Find where the given text appears and provide that cell's center as (X, Y) coordinate. 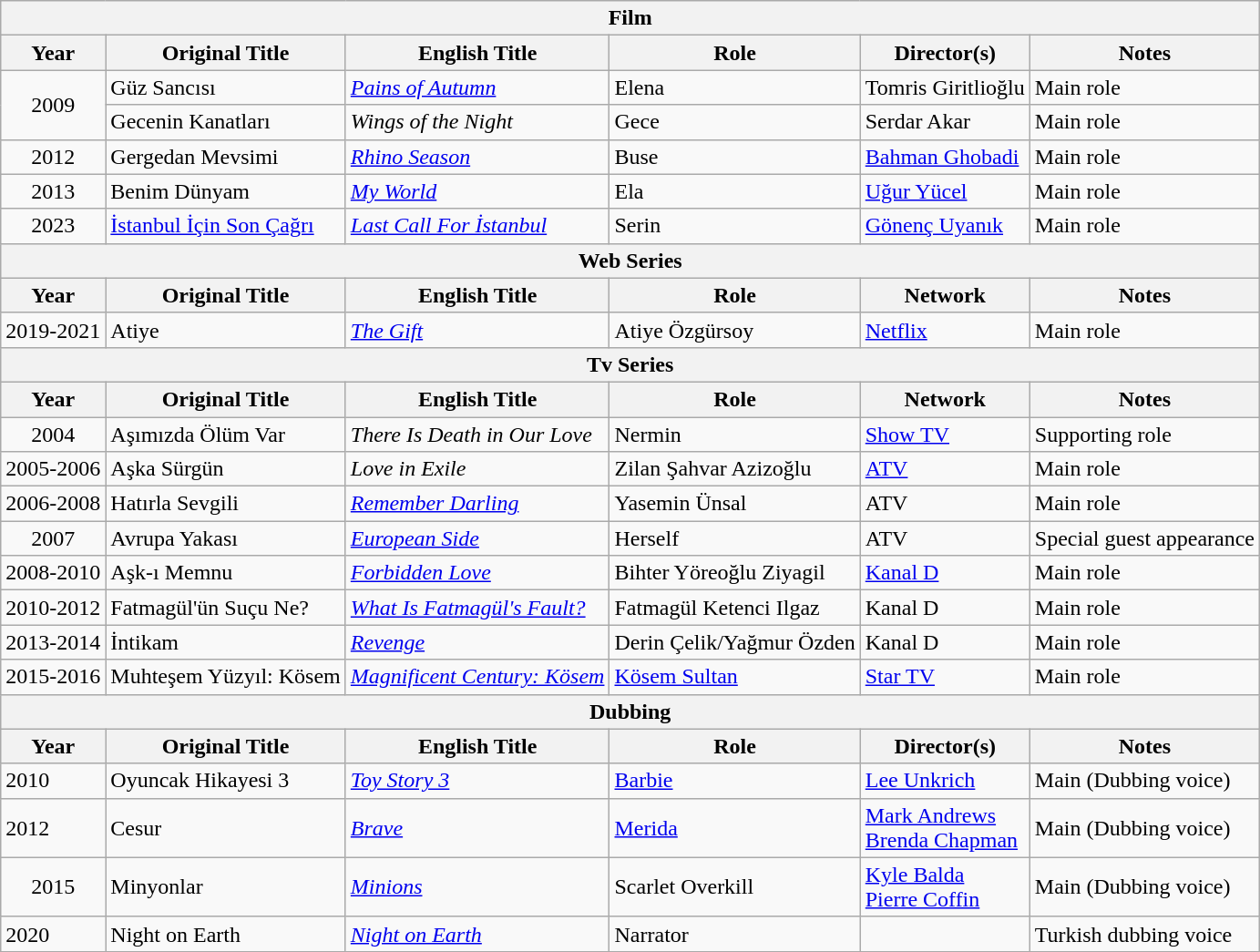
2008-2010 (53, 573)
2009 (53, 105)
Zilan Şahvar Azizoğlu (734, 469)
Wings of the Night (477, 122)
Gönenç Uyanık (945, 226)
What Is Fatmagül's Fault? (477, 608)
Avrupa Yakası (226, 538)
Yasemin Ünsal (734, 504)
Aşımızda Ölüm Var (226, 435)
2010 (53, 781)
Merida (734, 827)
Gergedan Mevsimi (226, 157)
İntikam (226, 642)
Love in Exile (477, 469)
Aşk-ı Memnu (226, 573)
Narrator (734, 934)
2019-2021 (53, 330)
Herself (734, 538)
Aşka Sürgün (226, 469)
Benim Dünyam (226, 191)
Film (630, 18)
2015 (53, 887)
2006-2008 (53, 504)
Revenge (477, 642)
Mark AndrewsBrenda Chapman (945, 827)
Fatmagül Ketenci Ilgaz (734, 608)
My World (477, 191)
Show TV (945, 435)
Last Call For İstanbul (477, 226)
Serdar Akar (945, 122)
Magnificent Century: Kösem (477, 677)
Serin (734, 226)
Special guest appearance (1144, 538)
Nermin (734, 435)
Oyuncak Hikayesi 3 (226, 781)
Ela (734, 191)
Tomris Giritlioğlu (945, 87)
Netflix (945, 330)
2013-2014 (53, 642)
2023 (53, 226)
Forbidden Love (477, 573)
2015-2016 (53, 677)
Star TV (945, 677)
Gecenin Kanatları (226, 122)
Atiye Özgürsoy (734, 330)
2013 (53, 191)
Pains of Autumn (477, 87)
2010-2012 (53, 608)
Kyle BaldaPierre Coffin (945, 887)
Dubbing (630, 711)
Toy Story 3 (477, 781)
Bahman Ghobadi (945, 157)
2004 (53, 435)
There Is Death in Our Love (477, 435)
Buse (734, 157)
Brave (477, 827)
Tv Series (630, 364)
Cesur (226, 827)
İstanbul İçin Son Çağrı (226, 226)
Minyonlar (226, 887)
2005-2006 (53, 469)
European Side (477, 538)
Gece (734, 122)
Rhino Season (477, 157)
Fatmagül'ün Suçu Ne? (226, 608)
The Gift (477, 330)
Derin Çelik/Yağmur Özden (734, 642)
Remember Darling (477, 504)
Güz Sancısı (226, 87)
Uğur Yücel (945, 191)
2007 (53, 538)
Minions (477, 887)
Elena (734, 87)
Supporting role (1144, 435)
Barbie (734, 781)
Hatırla Sevgili (226, 504)
2020 (53, 934)
Atiye (226, 330)
Bihter Yöreoğlu Ziyagil (734, 573)
Turkish dubbing voice (1144, 934)
Web Series (630, 261)
Muhteşem Yüzyıl: Kösem (226, 677)
Scarlet Overkill (734, 887)
Kösem Sultan (734, 677)
Lee Unkrich (945, 781)
